For the text-containing cell, return its midpoint in [x, y] coordinate format. 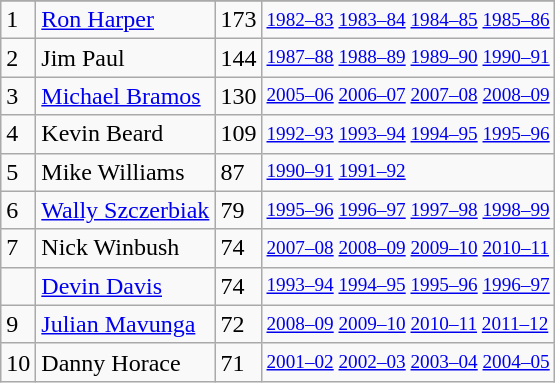
Nick Winbush [126, 248]
1993–94 1994–95 1995–96 1996–97 [408, 286]
Michael Bramos [126, 96]
2005–06 2006–07 2007–08 2008–09 [408, 96]
1992–93 1993–94 1994–95 1995–96 [408, 134]
9 [18, 324]
130 [238, 96]
1982–83 1983–84 1984–85 1985–86 [408, 20]
144 [238, 58]
109 [238, 134]
Kevin Beard [126, 134]
71 [238, 362]
7 [18, 248]
72 [238, 324]
5 [18, 172]
Mike Williams [126, 172]
2 [18, 58]
1 [18, 20]
Ron Harper [126, 20]
2001–02 2002–03 2003–04 2004–05 [408, 362]
1995–96 1996–97 1997–98 1998–99 [408, 210]
2007–08 2008–09 2009–10 2010–11 [408, 248]
6 [18, 210]
2008–09 2009–10 2010–11 2011–12 [408, 324]
87 [238, 172]
173 [238, 20]
3 [18, 96]
1987–88 1988–89 1989–90 1990–91 [408, 58]
Wally Szczerbiak [126, 210]
1990–91 1991–92 [408, 172]
4 [18, 134]
Danny Horace [126, 362]
10 [18, 362]
Julian Mavunga [126, 324]
79 [238, 210]
Jim Paul [126, 58]
Devin Davis [126, 286]
